Output the (x, y) coordinate of the center of the cell containing the given text.  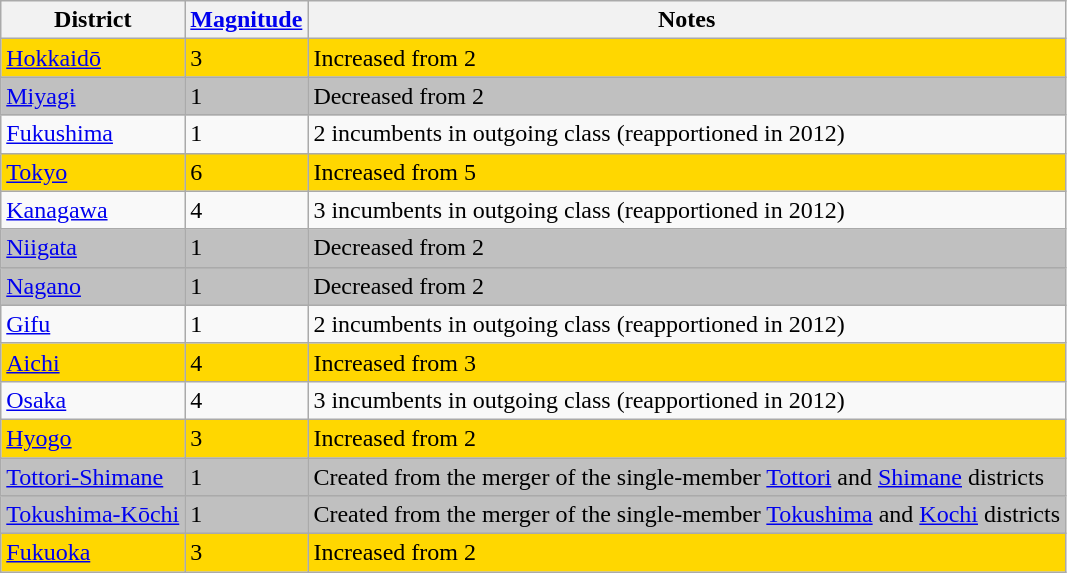
Magnitude (246, 20)
Tokushima-Kōchi (93, 515)
Notes (687, 20)
Tottori-Shimane (93, 477)
Created from the merger of the single-member Tokushima and Kochi districts (687, 515)
Increased from 3 (687, 362)
Niigata (93, 248)
Kanagawa (93, 210)
Aichi (93, 362)
Hokkaidō (93, 58)
Osaka (93, 400)
Fukushima (93, 134)
Nagano (93, 286)
Tokyo (93, 172)
6 (246, 172)
District (93, 20)
Miyagi (93, 96)
Hyogo (93, 438)
Fukuoka (93, 553)
Increased from 5 (687, 172)
Gifu (93, 324)
Created from the merger of the single-member Tottori and Shimane districts (687, 477)
